From the cell containing the given text, extract its center point as [X, Y] coordinate. 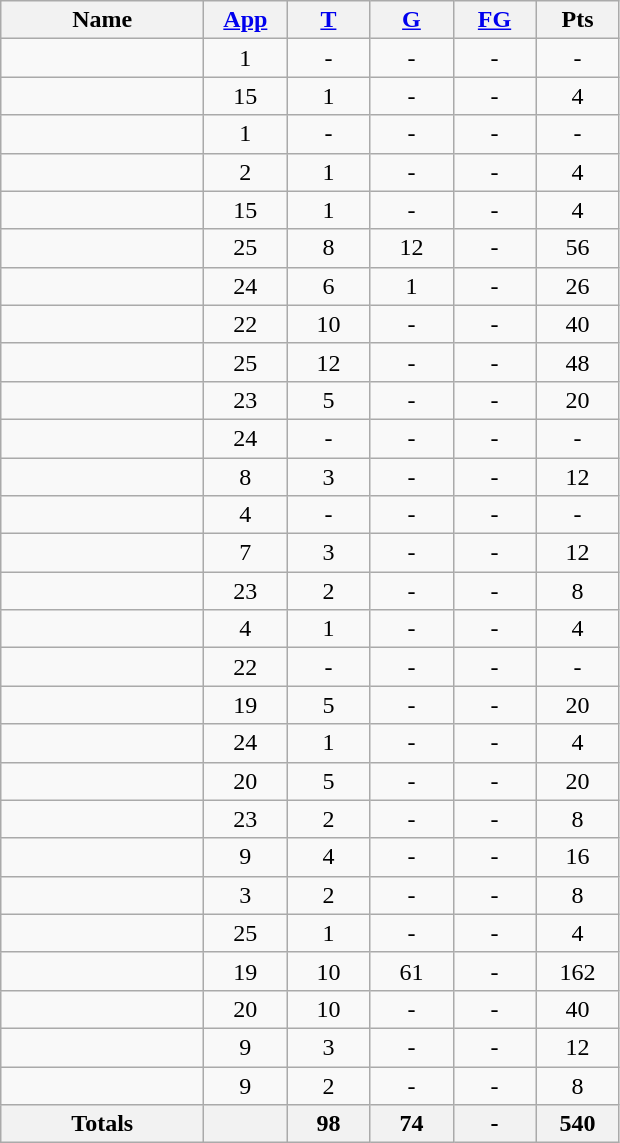
26 [578, 286]
Name [102, 20]
74 [412, 1124]
48 [578, 362]
6 [328, 286]
G [412, 20]
Pts [578, 20]
56 [578, 248]
7 [246, 553]
16 [578, 857]
98 [328, 1124]
162 [578, 971]
FG [494, 20]
Totals [102, 1124]
540 [578, 1124]
T [328, 20]
61 [412, 971]
App [246, 20]
